Search for the cell housing the specified text and yield its (X, Y) center coordinate. 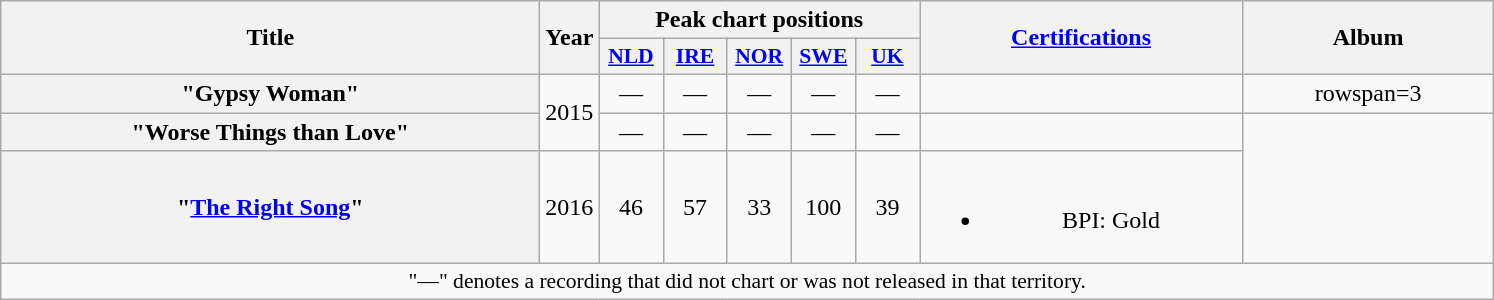
IRE (695, 57)
rowspan=3 (1368, 93)
"Gypsy Woman" (270, 93)
UK (887, 57)
Peak chart positions (760, 20)
46 (631, 208)
2016 (570, 208)
100 (823, 208)
33 (759, 208)
NLD (631, 57)
"The Right Song" (270, 208)
Year (570, 38)
SWE (823, 57)
Title (270, 38)
BPI: Gold (1082, 208)
"Worse Things than Love" (270, 131)
NOR (759, 57)
Certifications (1082, 38)
57 (695, 208)
39 (887, 208)
Album (1368, 38)
"—" denotes a recording that did not chart or was not released in that territory. (748, 282)
2015 (570, 112)
